Return the [X, Y] coordinate for the center point of the cell that contains the specified text.  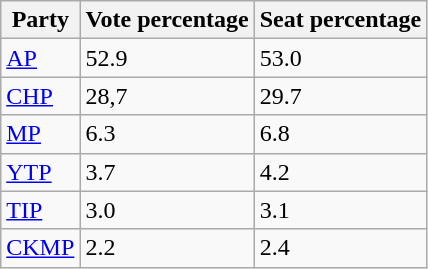
MP [40, 134]
2.2 [167, 248]
YTP [40, 172]
3.7 [167, 172]
2.4 [340, 248]
TIP [40, 210]
4.2 [340, 172]
Party [40, 20]
AP [40, 58]
53.0 [340, 58]
28,7 [167, 96]
CHP [40, 96]
6.3 [167, 134]
CKMP [40, 248]
29.7 [340, 96]
3.1 [340, 210]
52.9 [167, 58]
Vote percentage [167, 20]
6.8 [340, 134]
3.0 [167, 210]
Seat percentage [340, 20]
